Output the [x, y] coordinate of the center of the cell containing the given text.  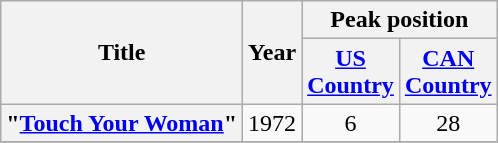
Title [122, 52]
1972 [272, 123]
USCountry [351, 72]
"Touch Your Woman" [122, 123]
Year [272, 52]
CANCountry [448, 72]
28 [448, 123]
6 [351, 123]
Peak position [400, 20]
